Scan for the cell matching the given text and deliver its [X, Y] coordinate at center. 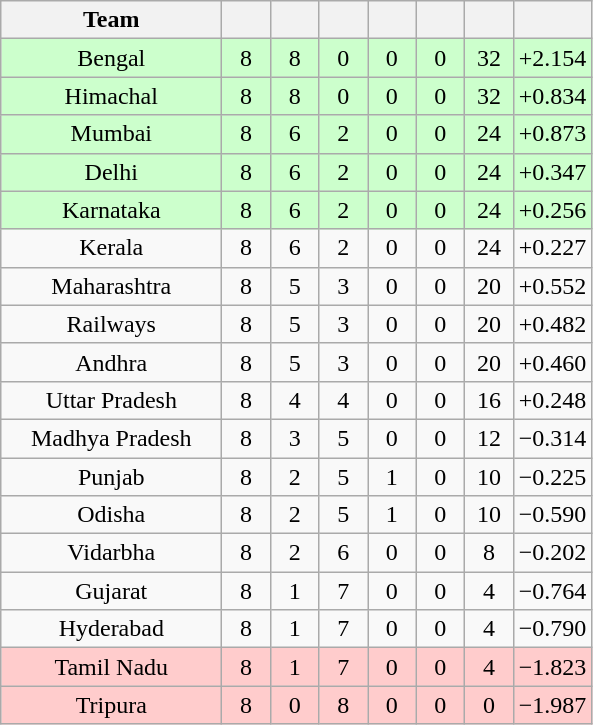
Mumbai [112, 134]
Himachal [112, 96]
−0.202 [552, 553]
−1.823 [552, 667]
+0.256 [552, 210]
Delhi [112, 172]
+0.873 [552, 134]
−0.590 [552, 515]
12 [490, 438]
Vidarbha [112, 553]
+0.482 [552, 324]
Madhya Pradesh [112, 438]
−0.225 [552, 477]
+0.248 [552, 400]
Punjab [112, 477]
+2.154 [552, 58]
+0.347 [552, 172]
Gujarat [112, 591]
−0.764 [552, 591]
Hyderabad [112, 629]
−0.790 [552, 629]
Team [112, 20]
16 [490, 400]
Kerala [112, 248]
Karnataka [112, 210]
Tripura [112, 705]
+0.834 [552, 96]
−1.987 [552, 705]
+0.552 [552, 286]
Maharashtra [112, 286]
Railways [112, 324]
−0.314 [552, 438]
Odisha [112, 515]
Andhra [112, 362]
Uttar Pradesh [112, 400]
+0.460 [552, 362]
Bengal [112, 58]
Tamil Nadu [112, 667]
+0.227 [552, 248]
